Detect which cell encompasses the target text, then output its [x, y] center coordinate. 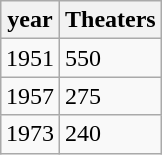
1973 [30, 134]
1957 [30, 96]
240 [111, 134]
275 [111, 96]
1951 [30, 58]
Theaters [111, 20]
year [30, 20]
550 [111, 58]
